Determine the (x, y) coordinate at the center of the cell enclosing the given text.  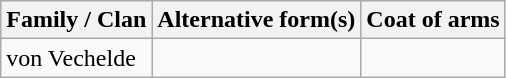
Coat of arms (433, 20)
Family / Clan (76, 20)
Alternative form(s) (256, 20)
von Vechelde (76, 58)
